Output the (x, y) coordinate of the center of the cell containing the given text.  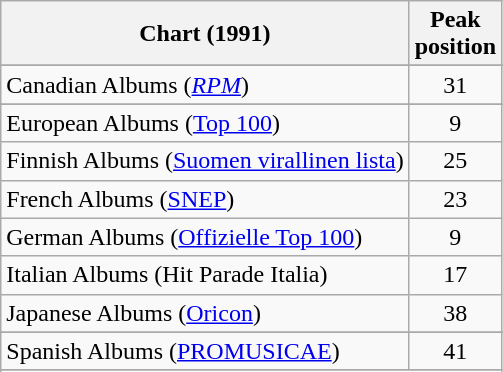
Peakposition (455, 34)
European Albums (Top 100) (205, 123)
41 (455, 351)
German Albums (Offizielle Top 100) (205, 237)
Italian Albums (Hit Parade Italia) (205, 275)
Chart (1991) (205, 34)
French Albums (SNEP) (205, 199)
Canadian Albums (RPM) (205, 85)
23 (455, 199)
Spanish Albums (PROMUSICAE) (205, 351)
Finnish Albums (Suomen virallinen lista) (205, 161)
Japanese Albums (Oricon) (205, 313)
31 (455, 85)
25 (455, 161)
38 (455, 313)
17 (455, 275)
